From the cell containing the given text, extract its center point as (X, Y) coordinate. 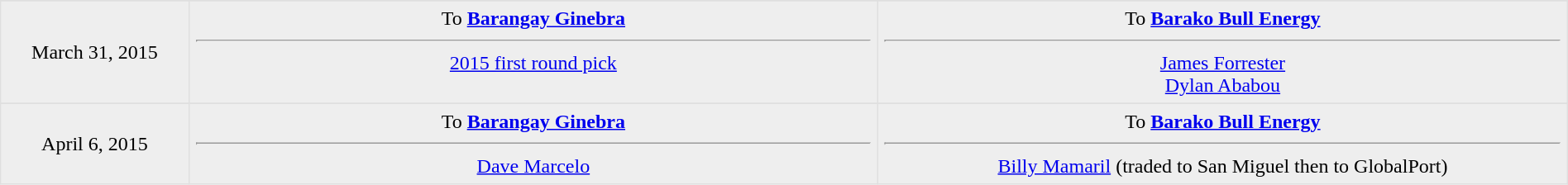
March 31, 2015 (94, 52)
To Barangay GinebraDave Marcelo (533, 144)
To Barangay Ginebra2015 first round pick (533, 52)
To Barako Bull EnergyJames ForresterDylan Ababou (1223, 52)
April 6, 2015 (94, 144)
To Barako Bull EnergyBilly Mamaril (traded to San Miguel then to GlobalPort) (1223, 144)
